Search for the cell housing the specified text and yield its (x, y) center coordinate. 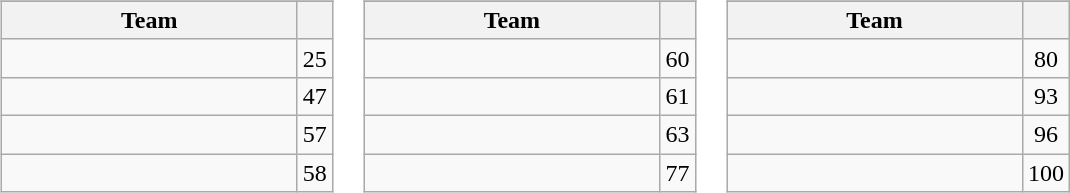
25 (314, 58)
93 (1046, 96)
47 (314, 96)
100 (1046, 173)
77 (678, 173)
60 (678, 58)
96 (1046, 134)
57 (314, 134)
58 (314, 173)
80 (1046, 58)
63 (678, 134)
61 (678, 96)
